Search for the cell housing the specified text and yield its [x, y] center coordinate. 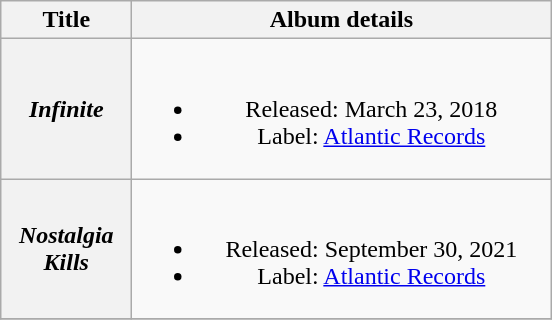
Album details [342, 20]
Released: March 23, 2018Label: Atlantic Records [342, 109]
Infinite [66, 109]
Title [66, 20]
Released: September 30, 2021Label: Atlantic Records [342, 249]
Nostalgia Kills [66, 249]
